Extract the [x, y] coordinate from the center of the cell holding the provided text.  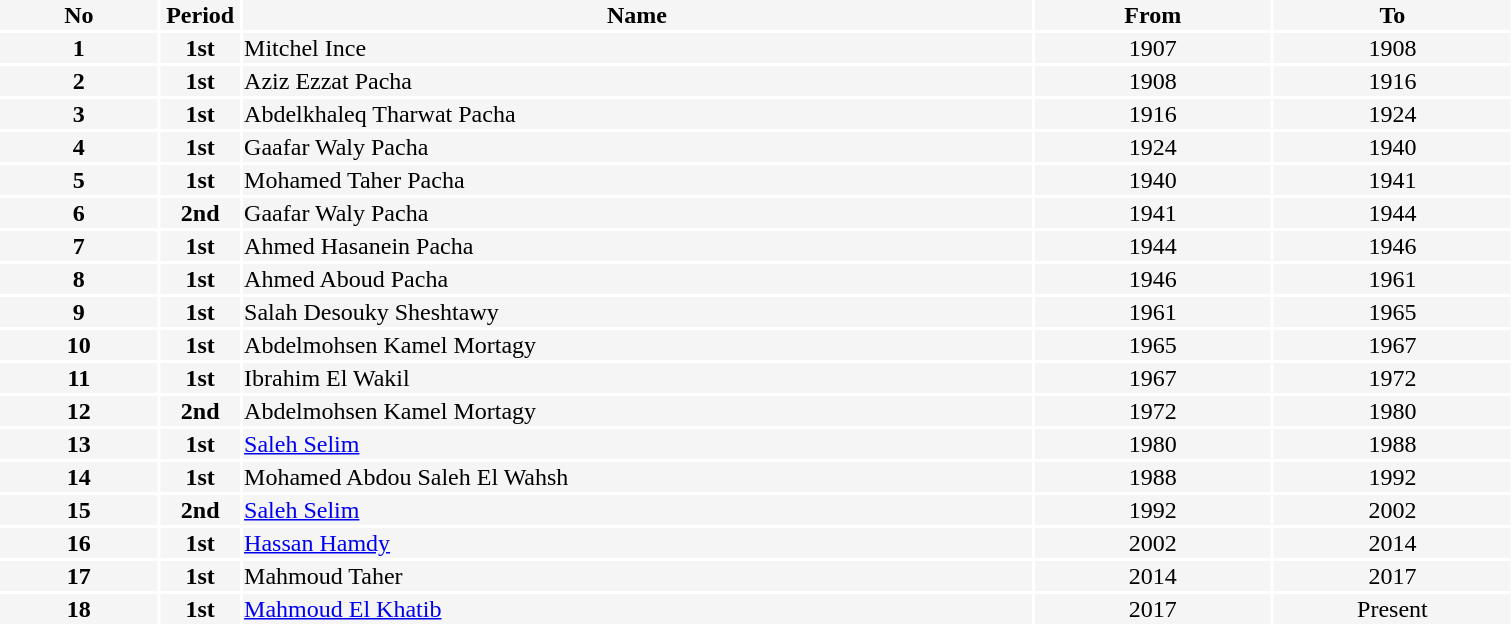
Aziz Ezzat Pacha [638, 81]
Mohamed Taher Pacha [638, 180]
1907 [1152, 48]
1 [79, 48]
Mahmoud Taher [638, 576]
18 [79, 609]
From [1152, 15]
No [79, 15]
14 [79, 477]
10 [79, 345]
Mitchel Ince [638, 48]
To [1392, 15]
11 [79, 378]
8 [79, 279]
2 [79, 81]
Period [200, 15]
13 [79, 444]
Hassan Hamdy [638, 543]
5 [79, 180]
Present [1392, 609]
12 [79, 411]
9 [79, 312]
3 [79, 114]
16 [79, 543]
Ahmed Aboud Pacha [638, 279]
Name [638, 15]
Mahmoud El Khatib [638, 609]
Salah Desouky Sheshtawy [638, 312]
4 [79, 147]
Ahmed Hasanein Pacha [638, 246]
6 [79, 213]
17 [79, 576]
Ibrahim El Wakil [638, 378]
Mohamed Abdou Saleh El Wahsh [638, 477]
7 [79, 246]
15 [79, 510]
Abdelkhaleq Tharwat Pacha [638, 114]
